Output the [X, Y] coordinate of the center of the cell containing the given text.  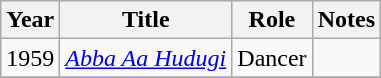
Role [272, 20]
Dancer [272, 58]
Abba Aa Hudugi [146, 58]
Notes [346, 20]
1959 [30, 58]
Title [146, 20]
Year [30, 20]
